Locate the cell with the specified text and output its [x, y] center coordinate. 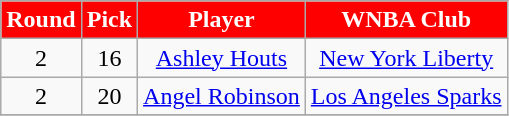
Ashley Houts [222, 58]
New York Liberty [406, 58]
20 [109, 96]
Angel Robinson [222, 96]
16 [109, 58]
Pick [109, 20]
WNBA Club [406, 20]
Player [222, 20]
Los Angeles Sparks [406, 96]
Round [41, 20]
